Determine the (X, Y) coordinate at the center of the cell enclosing the given text.  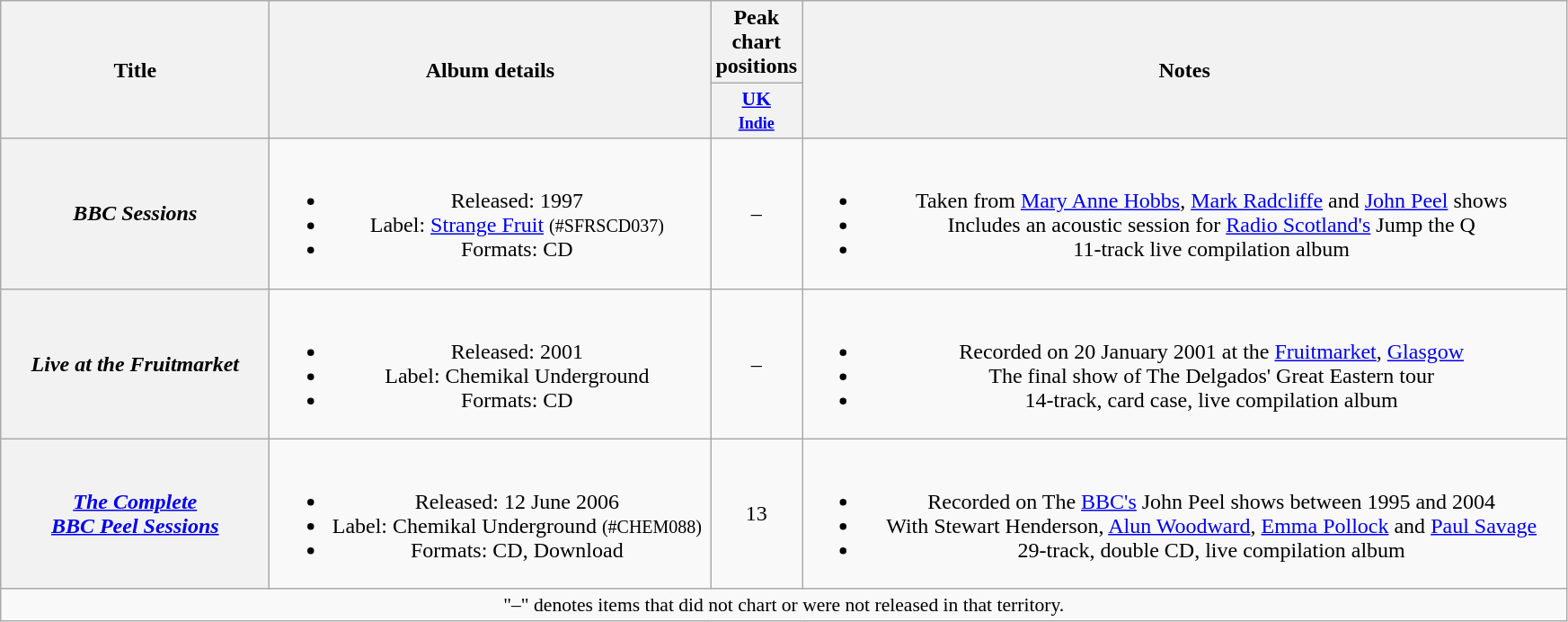
Released: 1997Label: Strange Fruit (#SFRSCD037)Formats: CD (491, 214)
Released: 2001Label: Chemikal UndergroundFormats: CD (491, 363)
Notes (1184, 70)
The CompleteBBC Peel Sessions (135, 514)
Released: 12 June 2006Label: Chemikal Underground (#CHEM088)Formats: CD, Download (491, 514)
Recorded on 20 January 2001 at the Fruitmarket, GlasgowThe final show of The Delgados' Great Eastern tour14-track, card case, live compilation album (1184, 363)
13 (757, 514)
BBC Sessions (135, 214)
UKIndie (757, 111)
"–" denotes items that did not chart or were not released in that territory. (784, 605)
Peak chart positions (757, 42)
Live at the Fruitmarket (135, 363)
Album details (491, 70)
Title (135, 70)
